Return [X, Y] of the center of cell containing provided text 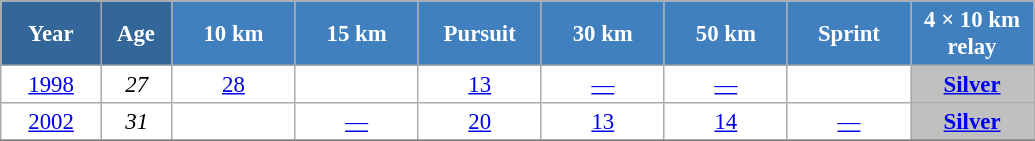
50 km [726, 34]
Sprint [848, 34]
2002 [52, 122]
1998 [52, 85]
Age [136, 34]
Pursuit [480, 34]
10 km [234, 34]
4 × 10 km relay [972, 34]
Year [52, 34]
28 [234, 85]
27 [136, 85]
20 [480, 122]
15 km [356, 34]
30 km [602, 34]
14 [726, 122]
31 [136, 122]
